Find where the given text appears and provide that cell's center as (X, Y) coordinate. 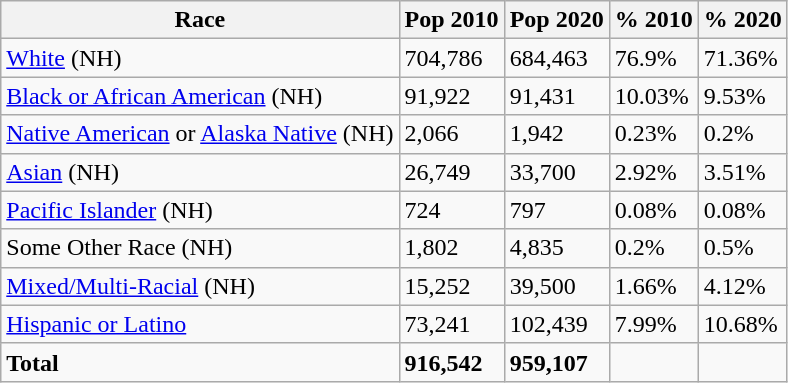
Total (200, 362)
Some Other Race (NH) (200, 248)
91,922 (452, 96)
2,066 (452, 134)
76.9% (654, 58)
1,802 (452, 248)
91,431 (556, 96)
Black or African American (NH) (200, 96)
Race (200, 20)
% 2020 (742, 20)
9.53% (742, 96)
684,463 (556, 58)
0.5% (742, 248)
1.66% (654, 286)
7.99% (654, 324)
Pop 2020 (556, 20)
10.03% (654, 96)
10.68% (742, 324)
15,252 (452, 286)
White (NH) (200, 58)
Asian (NH) (200, 172)
797 (556, 210)
2.92% (654, 172)
Native American or Alaska Native (NH) (200, 134)
71.36% (742, 58)
1,942 (556, 134)
Pacific Islander (NH) (200, 210)
4.12% (742, 286)
724 (452, 210)
4,835 (556, 248)
Hispanic or Latino (200, 324)
3.51% (742, 172)
102,439 (556, 324)
% 2010 (654, 20)
Mixed/Multi-Racial (NH) (200, 286)
26,749 (452, 172)
73,241 (452, 324)
Pop 2010 (452, 20)
39,500 (556, 286)
916,542 (452, 362)
0.23% (654, 134)
704,786 (452, 58)
33,700 (556, 172)
959,107 (556, 362)
